From the cell containing the given text, extract its center point as [X, Y] coordinate. 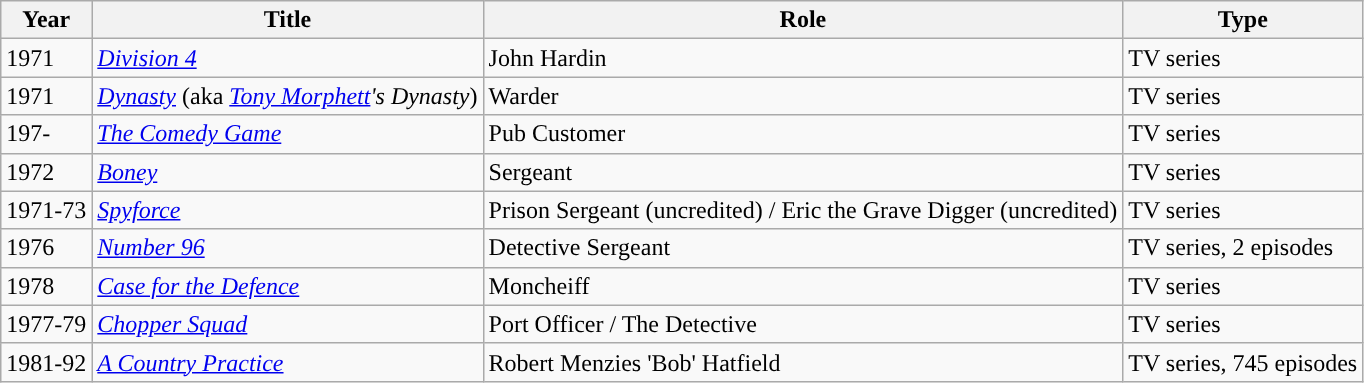
Boney [288, 172]
Type [1243, 20]
1972 [46, 172]
Spyforce [288, 210]
1981-92 [46, 362]
1971-73 [46, 210]
Detective Sergeant [803, 248]
Warder [803, 96]
Title [288, 20]
A Country Practice [288, 362]
Robert Menzies 'Bob' Hatfield [803, 362]
Pub Customer [803, 134]
The Comedy Game [288, 134]
Dynasty (aka Tony Morphett's Dynasty) [288, 96]
1978 [46, 286]
1977-79 [46, 324]
John Hardin [803, 58]
Moncheiff [803, 286]
1976 [46, 248]
Number 96 [288, 248]
Division 4 [288, 58]
Chopper Squad [288, 324]
Role [803, 20]
Prison Sergeant (uncredited) / Eric the Grave Digger (uncredited) [803, 210]
TV series, 2 episodes [1243, 248]
Year [46, 20]
Case for the Defence [288, 286]
TV series, 745 episodes [1243, 362]
Sergeant [803, 172]
197- [46, 134]
Port Officer / The Detective [803, 324]
